Find where the given text appears and provide that cell's center as [X, Y] coordinate. 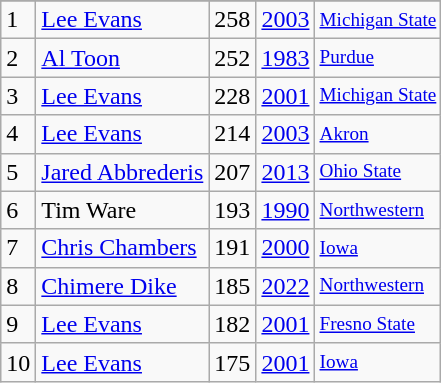
252 [232, 58]
6 [18, 210]
2013 [286, 172]
214 [232, 134]
182 [232, 324]
Jared Abbrederis [122, 172]
185 [232, 286]
9 [18, 324]
Purdue [378, 58]
7 [18, 248]
1990 [286, 210]
Akron [378, 134]
1 [18, 20]
207 [232, 172]
1983 [286, 58]
Tim Ware [122, 210]
191 [232, 248]
228 [232, 96]
Ohio State [378, 172]
Chimere Dike [122, 286]
258 [232, 20]
193 [232, 210]
4 [18, 134]
10 [18, 362]
2 [18, 58]
Al Toon [122, 58]
5 [18, 172]
Chris Chambers [122, 248]
2022 [286, 286]
3 [18, 96]
Fresno State [378, 324]
2000 [286, 248]
8 [18, 286]
175 [232, 362]
